Detect which cell encompasses the target text, then output its (x, y) center coordinate. 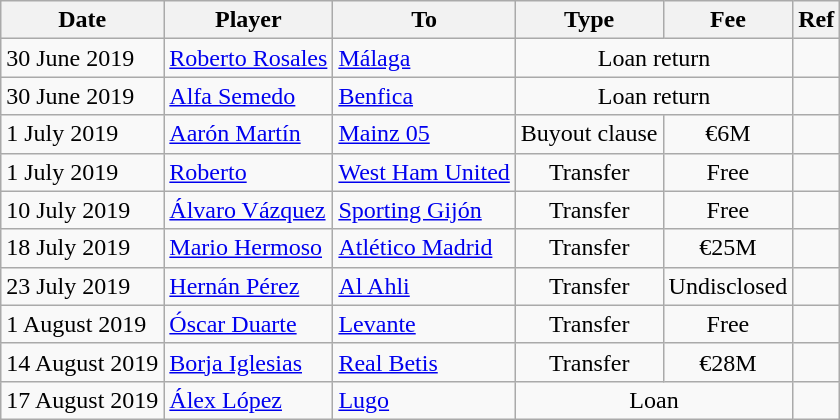
West Ham United (424, 172)
Alfa Semedo (248, 96)
Benfica (424, 96)
Málaga (424, 58)
Sporting Gijón (424, 210)
1 August 2019 (82, 324)
Roberto Rosales (248, 58)
Fee (728, 20)
Type (589, 20)
€6M (728, 134)
10 July 2019 (82, 210)
Mario Hermoso (248, 248)
Álvaro Vázquez (248, 210)
Óscar Duarte (248, 324)
Atlético Madrid (424, 248)
17 August 2019 (82, 400)
Aarón Martín (248, 134)
Player (248, 20)
Mainz 05 (424, 134)
Loan (654, 400)
Levante (424, 324)
Real Betis (424, 362)
Lugo (424, 400)
14 August 2019 (82, 362)
Ref (816, 20)
€28M (728, 362)
Date (82, 20)
Undisclosed (728, 286)
€25M (728, 248)
Al Ahli (424, 286)
Hernán Pérez (248, 286)
Roberto (248, 172)
18 July 2019 (82, 248)
Álex López (248, 400)
Buyout clause (589, 134)
Borja Iglesias (248, 362)
23 July 2019 (82, 286)
To (424, 20)
